For the text-containing cell, return its midpoint in (X, Y) coordinate format. 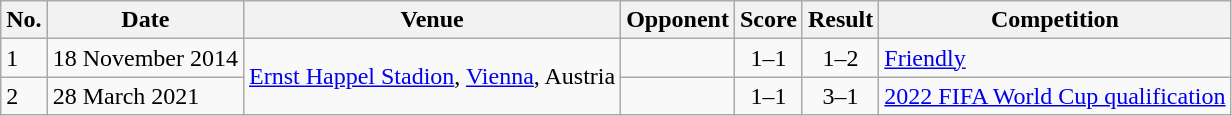
1–2 (840, 58)
2 (24, 96)
Result (840, 20)
Date (145, 20)
2022 FIFA World Cup qualification (1055, 96)
18 November 2014 (145, 58)
Friendly (1055, 58)
Competition (1055, 20)
1 (24, 58)
3–1 (840, 96)
28 March 2021 (145, 96)
No. (24, 20)
Ernst Happel Stadion, Vienna, Austria (432, 77)
Venue (432, 20)
Score (768, 20)
Opponent (678, 20)
